Find where the given text appears and provide that cell's center as (X, Y) coordinate. 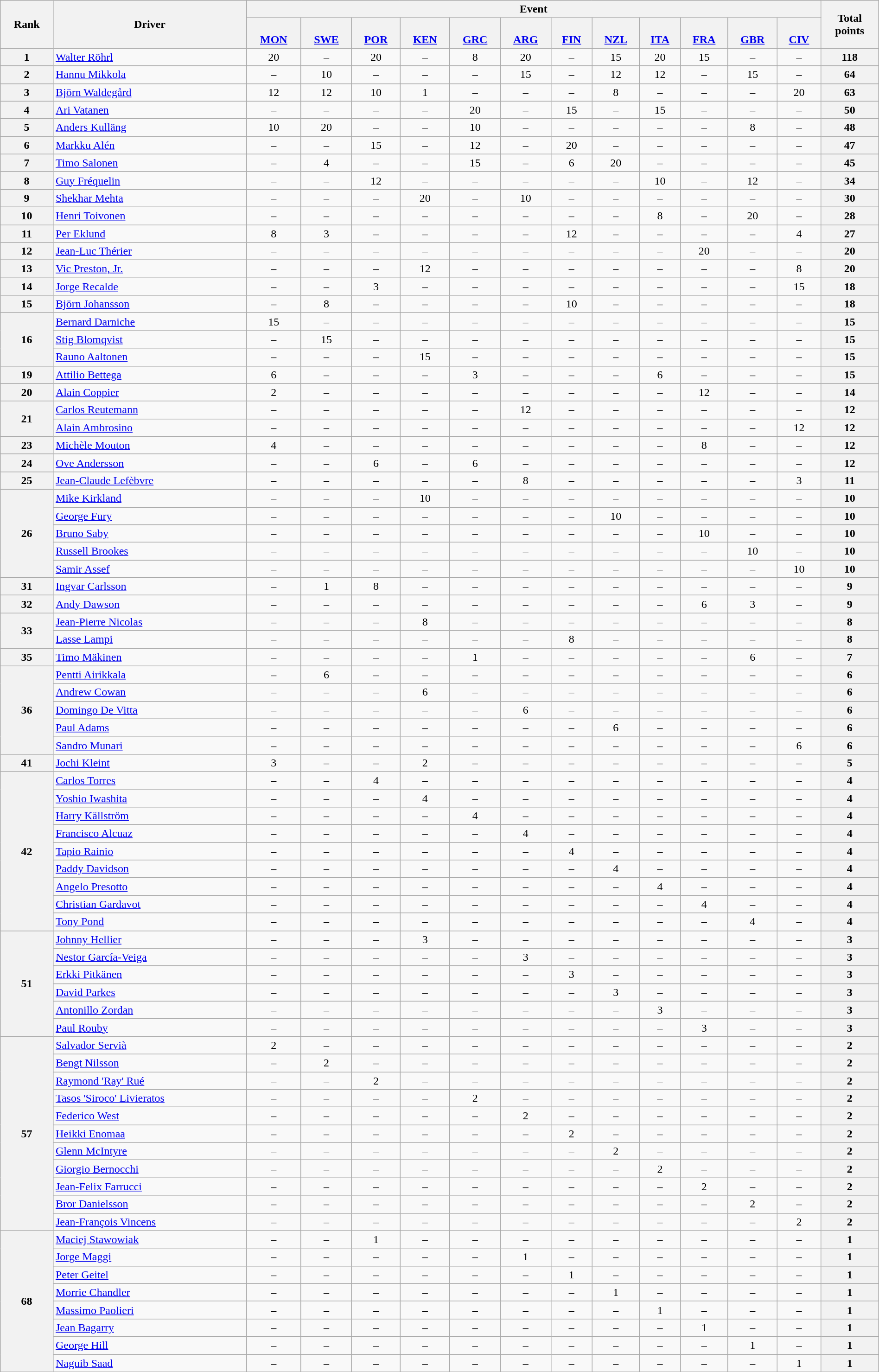
Driver (149, 24)
47 (849, 145)
ARG (526, 33)
ITA (660, 33)
Antonillo Zordan (149, 1010)
57 (27, 1133)
Jean-François Vincens (149, 1222)
Mike Kirkland (149, 498)
35 (27, 657)
Yoshio Iwashita (149, 798)
George Hill (149, 1345)
FRA (704, 33)
Jean-Luc Thérier (149, 251)
Federico West (149, 1116)
Hannu Mikkola (149, 75)
Jochi Kleint (149, 763)
Ove Andersson (149, 463)
25 (27, 480)
68 (27, 1301)
Jean Bagarry (149, 1327)
Henri Toivonen (149, 216)
Sandro Munari (149, 745)
SWE (326, 33)
Peter Geitel (149, 1275)
48 (849, 128)
Jorge Maggi (149, 1257)
Vic Preston, Jr. (149, 269)
Ari Vatanen (149, 110)
26 (27, 533)
POR (376, 33)
Carlos Torres (149, 780)
Salvador Servià (149, 1045)
36 (27, 710)
George Fury (149, 516)
50 (849, 110)
Samir Assef (149, 569)
28 (849, 216)
Domingo De Vitta (149, 710)
Timo Salonen (149, 163)
Glenn McIntyre (149, 1151)
42 (27, 851)
Massimo Paolieri (149, 1310)
Totalpoints (849, 24)
Pentti Airikkala (149, 675)
Paul Rouby (149, 1027)
Bruno Saby (149, 534)
Michèle Mouton (149, 445)
Nestor García-Veiga (149, 957)
30 (849, 198)
Björn Johansson (149, 304)
Paul Adams (149, 727)
63 (849, 92)
Alain Coppier (149, 392)
Harry Källström (149, 816)
Bror Danielsson (149, 1204)
51 (27, 983)
Timo Mäkinen (149, 657)
27 (849, 233)
Rauno Aaltonen (149, 357)
Francisco Alcuaz (149, 834)
33 (27, 631)
Tasos 'Siroco' Livieratos (149, 1098)
Jean-Felix Farrucci (149, 1187)
34 (849, 180)
FIN (571, 33)
Tapio Rainio (149, 851)
GRC (475, 33)
NZL (616, 33)
Jean-Claude Lefèbvre (149, 480)
Raymond 'Ray' Rué (149, 1081)
Paddy Davidson (149, 869)
Bernard Darniche (149, 322)
Stig Blomqvist (149, 339)
Shekhar Mehta (149, 198)
Jean-Pierre Nicolas (149, 622)
Guy Fréquelin (149, 180)
KEN (425, 33)
Russell Brookes (149, 551)
24 (27, 463)
Bengt Nilsson (149, 1063)
Walter Röhrl (149, 57)
Erkki Pitkänen (149, 975)
CIV (799, 33)
Per Eklund (149, 233)
Giorgio Bernocchi (149, 1169)
Christian Gardavot (149, 904)
19 (27, 375)
Lasse Lampi (149, 639)
45 (849, 163)
Naguib Saad (149, 1363)
Andy Dawson (149, 604)
Angelo Presotto (149, 887)
Alain Ambrosino (149, 428)
Heikki Enomaa (149, 1134)
13 (27, 269)
32 (27, 604)
118 (849, 57)
MON (274, 33)
Jorge Recalde (149, 287)
Rank (27, 24)
GBR (753, 33)
Johnny Hellier (149, 939)
Ingvar Carlsson (149, 587)
David Parkes (149, 992)
16 (27, 339)
Anders Kulläng (149, 128)
Event (533, 9)
Maciej Stawowiak (149, 1239)
Andrew Cowan (149, 692)
41 (27, 763)
23 (27, 445)
Markku Alén (149, 145)
Björn Waldegård (149, 92)
Attilio Bettega (149, 375)
Morrie Chandler (149, 1292)
Tony Pond (149, 922)
31 (27, 587)
64 (849, 75)
21 (27, 419)
Carlos Reutemann (149, 410)
